Return (x, y) of the center of cell containing provided text 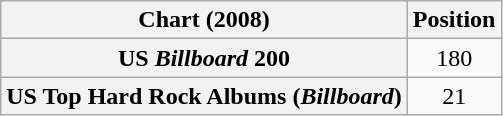
US Top Hard Rock Albums (Billboard) (204, 96)
Position (454, 20)
Chart (2008) (204, 20)
21 (454, 96)
US Billboard 200 (204, 58)
180 (454, 58)
